Provide the (X, Y) coordinate of the cell's center where the given text is located.  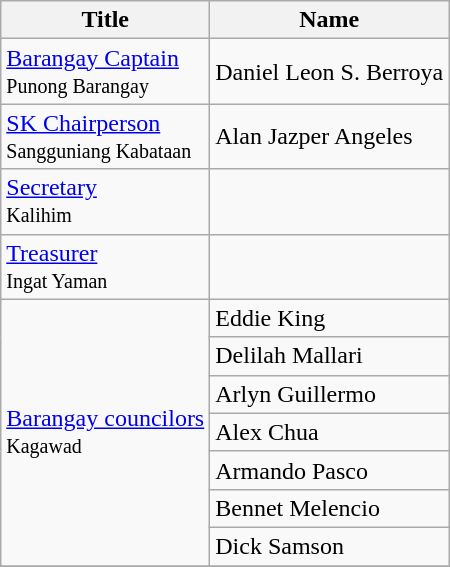
Daniel Leon S. Berroya (330, 72)
Eddie King (330, 318)
Arlyn Guillermo (330, 394)
Title (106, 20)
Delilah Mallari (330, 356)
Barangay councilorsKagawad (106, 432)
Dick Samson (330, 546)
Barangay CaptainPunong Barangay (106, 72)
SK ChairpersonSangguniang Kabataan (106, 136)
Alan Jazper Angeles (330, 136)
Armando Pasco (330, 470)
TreasurerIngat Yaman (106, 266)
Name (330, 20)
Bennet Melencio (330, 508)
SecretaryKalihim (106, 202)
Alex Chua (330, 432)
